Provide the [X, Y] coordinate of the cell's center where the given text is located.  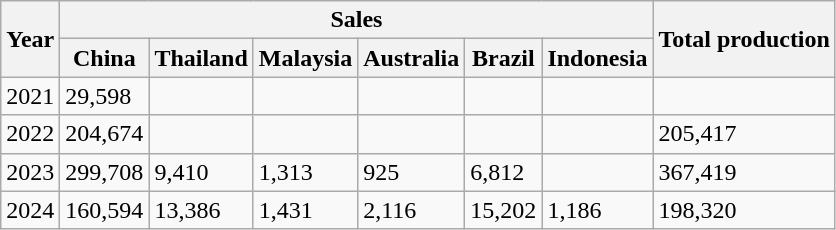
367,419 [744, 172]
205,417 [744, 134]
2022 [30, 134]
6,812 [504, 172]
Total production [744, 39]
Brazil [504, 58]
204,674 [104, 134]
China [104, 58]
Thailand [201, 58]
299,708 [104, 172]
1,313 [305, 172]
2024 [30, 210]
15,202 [504, 210]
160,594 [104, 210]
Indonesia [598, 58]
2023 [30, 172]
Year [30, 39]
2021 [30, 96]
13,386 [201, 210]
198,320 [744, 210]
Australia [412, 58]
29,598 [104, 96]
Sales [356, 20]
1,186 [598, 210]
925 [412, 172]
2,116 [412, 210]
1,431 [305, 210]
Malaysia [305, 58]
9,410 [201, 172]
